Identify which cell holds the provided text, then report its (x, y) central coordinate. 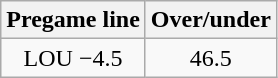
Over/under (210, 20)
Pregame line (74, 20)
46.5 (210, 58)
LOU −4.5 (74, 58)
